Locate the cell with the specified text and output its [X, Y] center coordinate. 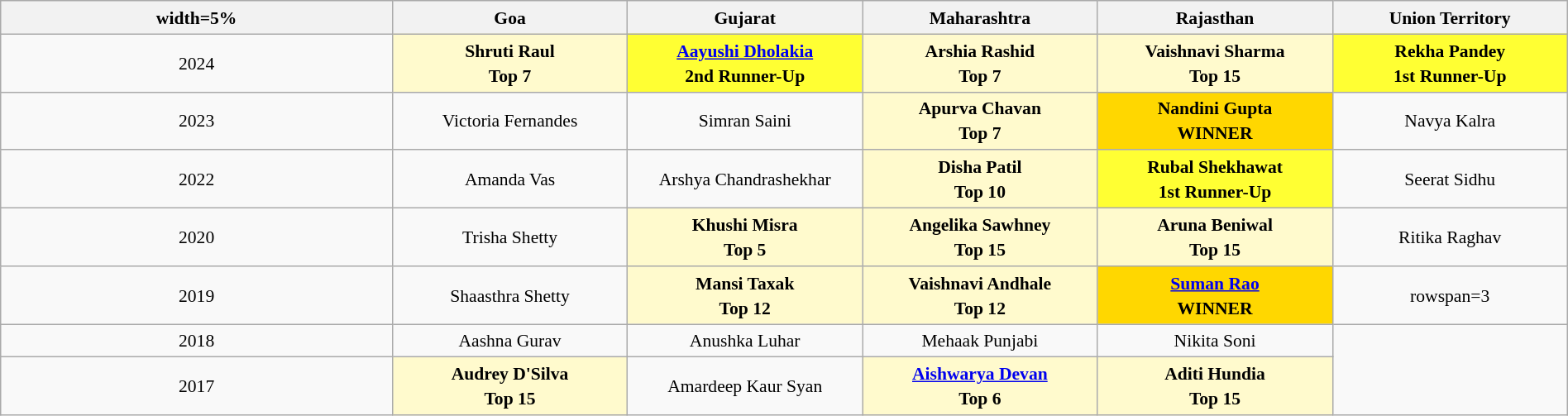
Aishwarya DevanTop 6 [980, 386]
width=5% [197, 17]
Arshya Chandrashekhar [745, 179]
Audrey D'SilvaTop 15 [509, 386]
Navya Kalra [1450, 121]
Disha PatilTop 10 [980, 179]
Nikita Soni [1215, 341]
Anushka Luhar [745, 341]
Suman RaoWINNER [1215, 295]
Amardeep Kaur Syan [745, 386]
2019 [197, 295]
Vaishnavi AndhaleTop 12 [980, 295]
2022 [197, 179]
2023 [197, 121]
Shruti RaulTop 7 [509, 63]
Arshia RashidTop 7 [980, 63]
Seerat Sidhu [1450, 179]
Victoria Fernandes [509, 121]
2020 [197, 237]
Union Territory [1450, 17]
Rubal Shekhawat1st Runner-Up [1215, 179]
Rajasthan [1215, 17]
Nandini GuptaWINNER [1215, 121]
Aruna BeniwalTop 15 [1215, 237]
Aditi HundiaTop 15 [1215, 386]
Maharashtra [980, 17]
Gujarat [745, 17]
Shaasthra Shetty [509, 295]
Aashna Gurav [509, 341]
Vaishnavi SharmaTop 15 [1215, 63]
Rekha Pandey1st Runner-Up [1450, 63]
Mansi TaxakTop 12 [745, 295]
2024 [197, 63]
Angelika SawhneyTop 15 [980, 237]
Trisha Shetty [509, 237]
rowspan=3 [1450, 295]
Goa [509, 17]
2018 [197, 341]
Mehaak Punjabi [980, 341]
2017 [197, 386]
Amanda Vas [509, 179]
Ritika Raghav [1450, 237]
Apurva ChavanTop 7 [980, 121]
Aayushi Dholakia2nd Runner-Up [745, 63]
Khushi MisraTop 5 [745, 237]
Simran Saini [745, 121]
